Find where the given text appears and provide that cell's center as [X, Y] coordinate. 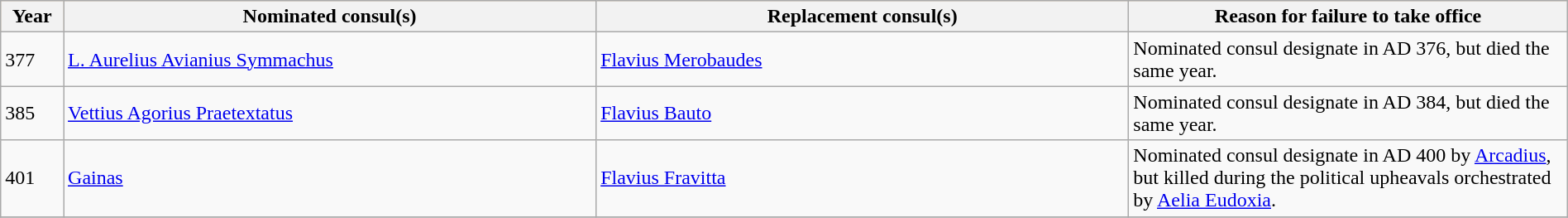
Reason for failure to take office [1348, 17]
Flavius Merobaudes [863, 60]
Gainas [330, 178]
377 [32, 60]
385 [32, 113]
L. Aurelius Avianius Symmachus [330, 60]
Flavius Fravitta [863, 178]
Year [32, 17]
Nominated consul designate in AD 400 by Arcadius, but killed during the political upheavals orchestrated by Aelia Eudoxia. [1348, 178]
Vettius Agorius Praetextatus [330, 113]
Flavius Bauto [863, 113]
Replacement consul(s) [863, 17]
401 [32, 178]
Nominated consul designate in AD 376, but died the same year. [1348, 60]
Nominated consul designate in AD 384, but died the same year. [1348, 113]
Nominated consul(s) [330, 17]
